From the cell containing the given text, extract its center point as [X, Y] coordinate. 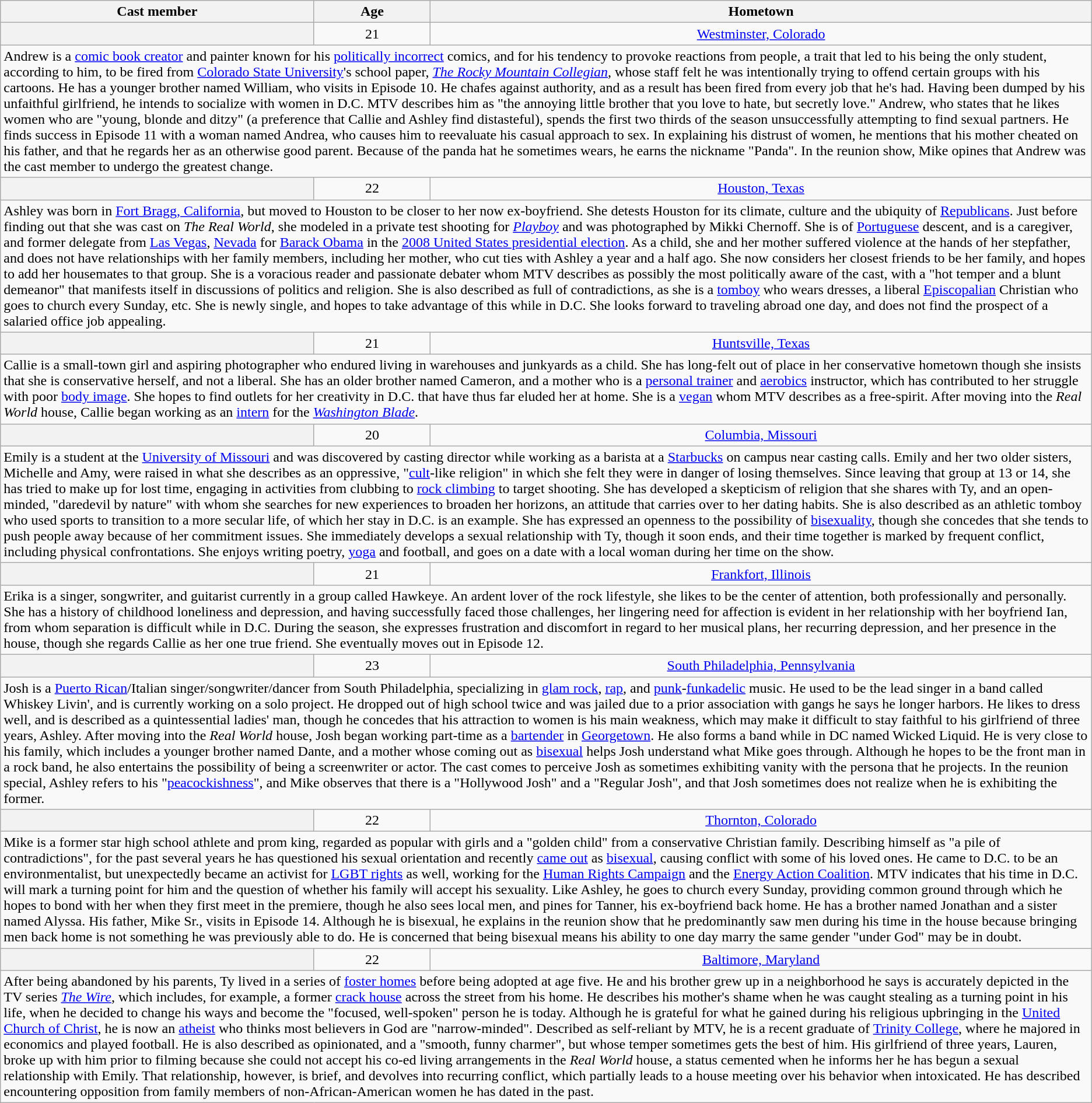
Baltimore, Maryland [761, 959]
Huntsville, Texas [761, 343]
Cast member [157, 12]
Frankfort, Illinois [761, 574]
Houston, Texas [761, 189]
23 [372, 665]
Westminster, Colorado [761, 34]
Thornton, Colorado [761, 821]
Age [372, 12]
Hometown [761, 12]
South Philadelphia, Pennsylvania [761, 665]
20 [372, 435]
Columbia, Missouri [761, 435]
